Return the [X, Y] coordinate for the center point of the cell that contains the specified text.  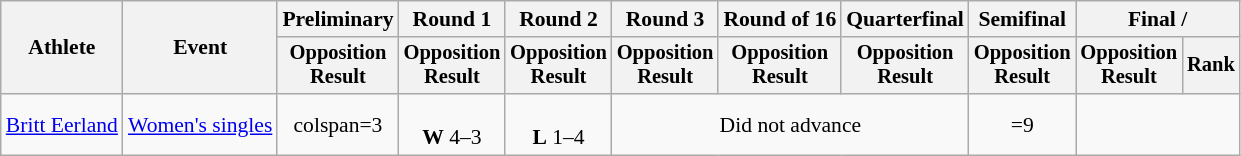
Semifinal [1022, 19]
Rank [1211, 66]
Round 3 [666, 19]
W 4–3 [452, 124]
Britt Eerland [62, 124]
Athlete [62, 48]
Did not advance [790, 124]
Round 2 [558, 19]
Quarterfinal [905, 19]
=9 [1022, 124]
Preliminary [338, 19]
Final / [1158, 19]
Event [200, 48]
Round of 16 [780, 19]
Women's singles [200, 124]
L 1–4 [558, 124]
Round 1 [452, 19]
colspan=3 [338, 124]
